Identify which cell holds the provided text, then report its [x, y] central coordinate. 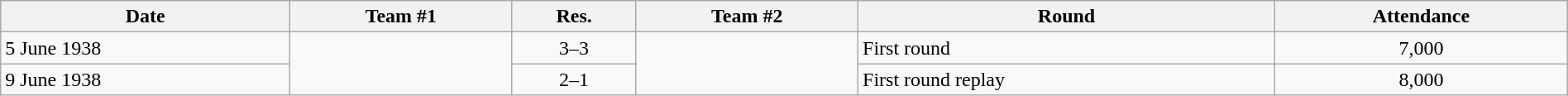
Team #1 [402, 17]
Date [146, 17]
5 June 1938 [146, 48]
Round [1067, 17]
Res. [574, 17]
Attendance [1422, 17]
8,000 [1422, 79]
9 June 1938 [146, 79]
7,000 [1422, 48]
Team #2 [748, 17]
First round [1067, 48]
2–1 [574, 79]
First round replay [1067, 79]
3–3 [574, 48]
